Pinpoint the cell where the given text exists, returning its (x, y) midpoint coordinate. 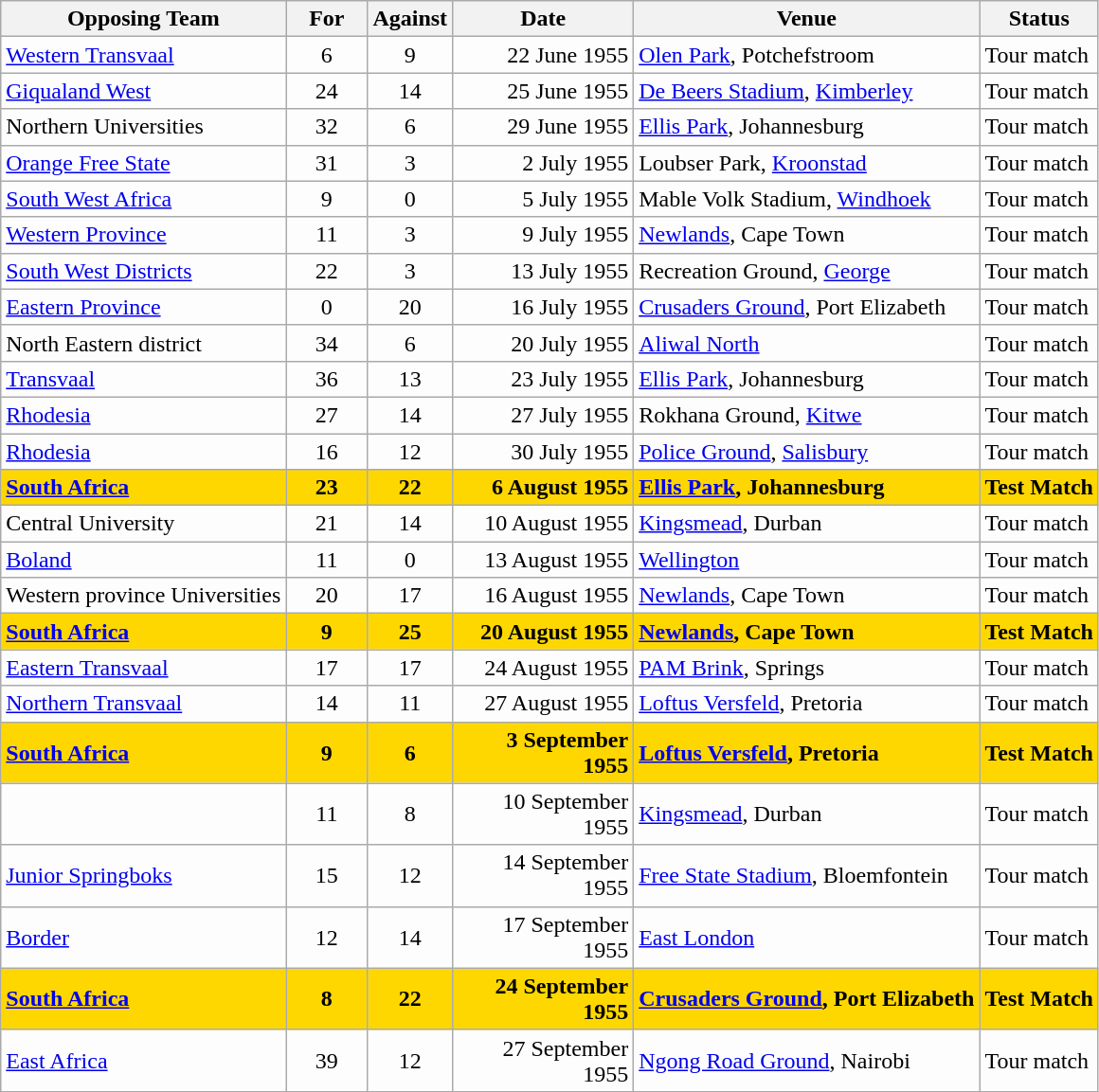
PAM Brink, Springs (807, 668)
20 August 1955 (544, 632)
13 (410, 379)
Wellington (807, 560)
Aliwal North (807, 343)
Junior Springboks (144, 875)
16 August 1955 (544, 596)
East Africa (144, 1061)
25 (410, 632)
2 July 1955 (544, 163)
Western Transvaal (144, 55)
Central University (144, 524)
Venue (807, 19)
Boland (144, 560)
For (327, 19)
5 July 1955 (544, 199)
Olen Park, Potchefstroom (807, 55)
23 (327, 488)
South West Districts (144, 271)
24 September 1955 (544, 998)
25 June 1955 (544, 91)
Western Province (144, 235)
Transvaal (144, 379)
Northern Universities (144, 127)
24 (327, 91)
Against (410, 19)
Eastern Province (144, 307)
Giqualand West (144, 91)
27 August 1955 (544, 704)
27 September 1955 (544, 1061)
Eastern Transvaal (144, 668)
Opposing Team (144, 19)
36 (327, 379)
16 July 1955 (544, 307)
6 August 1955 (544, 488)
Western province Universities (144, 596)
24 August 1955 (544, 668)
17 September 1955 (544, 938)
15 (327, 875)
Orange Free State (144, 163)
Police Ground, Salisbury (807, 452)
Date (544, 19)
Status (1039, 19)
De Beers Stadium, Kimberley (807, 91)
3 September 1955 (544, 752)
13 August 1955 (544, 560)
32 (327, 127)
27 (327, 415)
29 June 1955 (544, 127)
Rokhana Ground, Kitwe (807, 415)
30 July 1955 (544, 452)
34 (327, 343)
Border (144, 938)
9 July 1955 (544, 235)
31 (327, 163)
North Eastern district (144, 343)
22 June 1955 (544, 55)
Northern Transvaal (144, 704)
Loubser Park, Kroonstad (807, 163)
39 (327, 1061)
10 September 1955 (544, 815)
16 (327, 452)
20 July 1955 (544, 343)
South West Africa (144, 199)
Free State Stadium, Bloemfontein (807, 875)
Recreation Ground, George (807, 271)
10 August 1955 (544, 524)
21 (327, 524)
Ngong Road Ground, Nairobi (807, 1061)
14 September 1955 (544, 875)
Mable Volk Stadium, Windhoek (807, 199)
23 July 1955 (544, 379)
East London (807, 938)
13 July 1955 (544, 271)
27 July 1955 (544, 415)
